Return [x, y] of the center of cell containing provided text 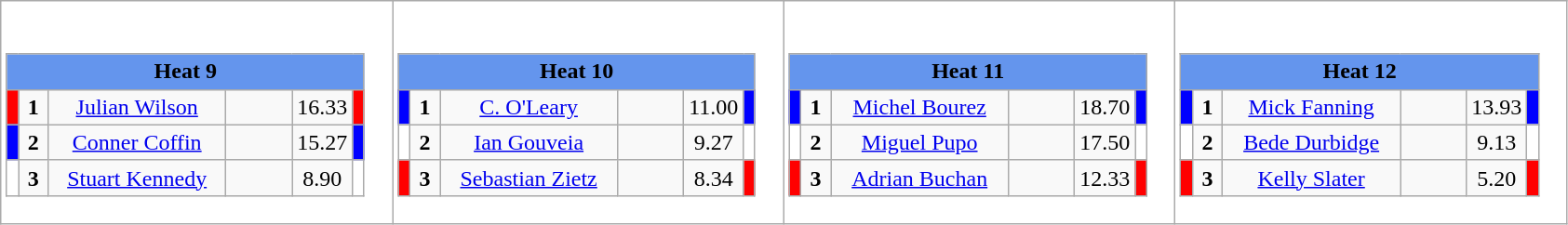
Heat 10 [577, 72]
17.50 [1106, 142]
Heat 10 1 C. O'Leary 11.00 2 Ian Gouveia 9.27 3 Sebastian Zietz 8.34 [588, 112]
13.93 [1496, 107]
Bede Durbidge [1312, 142]
Sebastian Zietz [529, 178]
18.70 [1106, 107]
Heat 12 [1360, 72]
Conner Coffin [138, 142]
8.34 [714, 178]
12.33 [1106, 178]
Kelly Slater [1312, 178]
15.27 [322, 142]
16.33 [322, 107]
Miguel Pupo [919, 142]
Heat 9 [185, 72]
Ian Gouveia [529, 142]
Mick Fanning [1312, 107]
Julian Wilson [138, 107]
Adrian Buchan [919, 178]
11.00 [714, 107]
Michel Bourez [919, 107]
8.90 [322, 178]
Heat 11 [968, 72]
C. O'Leary [529, 107]
Heat 9 1 Julian Wilson 16.33 2 Conner Coffin 15.27 3 Stuart Kennedy 8.90 [197, 112]
5.20 [1496, 178]
9.27 [714, 142]
Stuart Kennedy [138, 178]
9.13 [1496, 142]
Heat 12 1 Mick Fanning 13.93 2 Bede Durbidge 9.13 3 Kelly Slater 5.20 [1372, 112]
Heat 11 1 Michel Bourez 18.70 2 Miguel Pupo 17.50 3 Adrian Buchan 12.33 [979, 112]
